Determine the (x, y) coordinate at the center of the cell enclosing the given text.  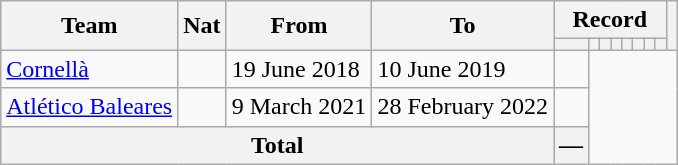
Team (90, 26)
To (463, 26)
Atlético Baleares (90, 107)
19 June 2018 (299, 69)
9 March 2021 (299, 107)
— (572, 145)
From (299, 26)
10 June 2019 (463, 69)
Record (610, 20)
Total (278, 145)
Nat (202, 26)
28 February 2022 (463, 107)
Cornellà (90, 69)
